Locate the cell with the specified text and output its (X, Y) center coordinate. 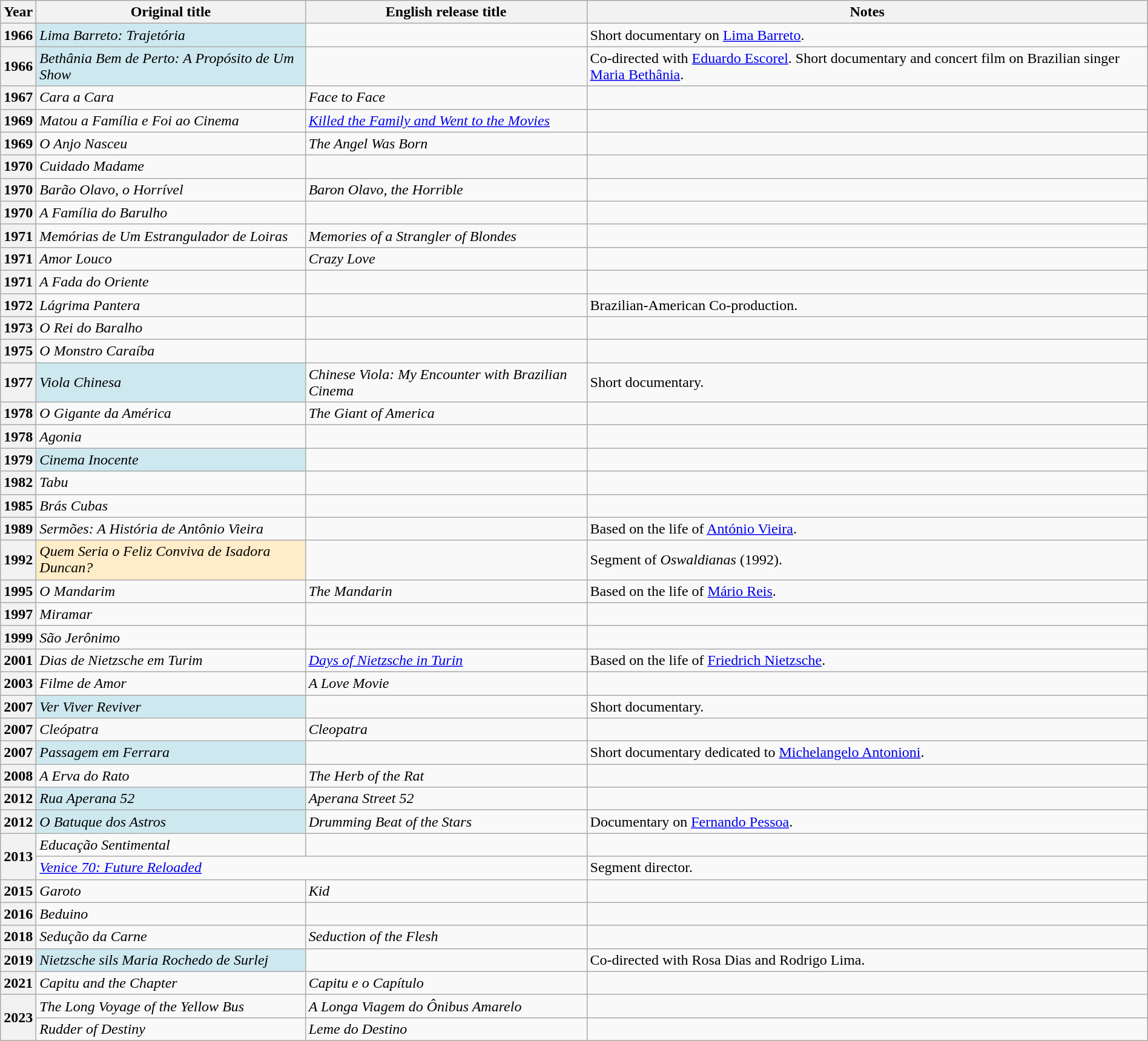
A Família do Barulho (171, 213)
Dias de Nietzsche em Turim (171, 660)
Co-directed with Eduardo Escorel. Short documentary and concert film on Brazilian singer Maria Bethânia. (867, 67)
Segment director. (867, 868)
Garoto (171, 891)
1977 (18, 383)
Filme de Amor (171, 683)
O Mandarim (171, 591)
2001 (18, 660)
Rua Aperana 52 (171, 799)
The Long Voyage of the Yellow Bus (171, 1006)
The Angel Was Born (446, 144)
Notes (867, 12)
English release title (446, 12)
Cleopatra (446, 730)
O Monstro Caraíba (171, 351)
Year (18, 12)
Venice 70: Future Reloaded (311, 868)
Tabu (171, 483)
São Jerônimo (171, 637)
O Rei do Baralho (171, 328)
The Giant of America (446, 414)
1992 (18, 560)
Short documentary on Lima Barreto. (867, 35)
A Fada do Oriente (171, 282)
1975 (18, 351)
Ver Viver Reviver (171, 707)
Original title (171, 12)
Agonia (171, 437)
1997 (18, 614)
A Love Movie (446, 683)
O Gigante da América (171, 414)
2019 (18, 960)
1995 (18, 591)
2008 (18, 776)
The Mandarin (446, 591)
Memories of a Strangler of Blondes (446, 236)
Capitu e o Capítulo (446, 983)
1967 (18, 97)
Cinema Inocente (171, 460)
Crazy Love (446, 259)
Based on the life of António Vieira. (867, 529)
2015 (18, 891)
2018 (18, 937)
1982 (18, 483)
2016 (18, 914)
Capitu and the Chapter (171, 983)
1989 (18, 529)
The Herb of the Rat (446, 776)
1985 (18, 506)
Segment of Oswaldianas (1992). (867, 560)
Documentary on Fernando Pessoa. (867, 822)
1979 (18, 460)
Matou a Família e Foi ao Cinema (171, 121)
Based on the life of Mário Reis. (867, 591)
Rudder of Destiny (171, 1029)
Educação Sentimental (171, 845)
Sedução da Carne (171, 937)
Cara a Cara (171, 97)
Chinese Viola: My Encounter with Brazilian Cinema (446, 383)
Leme do Destino (446, 1029)
Quem Seria o Feliz Conviva de Isadora Duncan? (171, 560)
Amor Louco (171, 259)
Baron Olavo, the Horrible (446, 190)
Memórias de Um Estrangulador de Loiras (171, 236)
O Anjo Nasceu (171, 144)
Based on the life of Friedrich Nietzsche. (867, 660)
Miramar (171, 614)
2023 (18, 1017)
Lágrima Pantera (171, 305)
Short documentary dedicated to Michelangelo Antonioni. (867, 753)
Cuidado Madame (171, 167)
Beduino (171, 914)
Brás Cubas (171, 506)
Cleópatra (171, 730)
Face to Face (446, 97)
Killed the Family and Went to the Movies (446, 121)
2021 (18, 983)
Kid (446, 891)
2013 (18, 856)
Seduction of the Flesh (446, 937)
Lima Barreto: Trajetória (171, 35)
Brazilian-American Co-production. (867, 305)
A Erva do Rato (171, 776)
Co-directed with Rosa Dias and Rodrigo Lima. (867, 960)
1972 (18, 305)
Aperana Street 52 (446, 799)
Days of Nietzsche in Turin (446, 660)
O Batuque dos Astros (171, 822)
Nietzsche sils Maria Rochedo de Surlej (171, 960)
Viola Chinesa (171, 383)
1973 (18, 328)
2003 (18, 683)
Passagem em Ferrara (171, 753)
Sermões: A História de Antônio Vieira (171, 529)
1999 (18, 637)
Bethânia Bem de Perto: A Propósito de Um Show (171, 67)
A Longa Viagem do Ônibus Amarelo (446, 1006)
Barão Olavo, o Horrível (171, 190)
Drumming Beat of the Stars (446, 822)
